Identify which cell holds the provided text, then report its [X, Y] central coordinate. 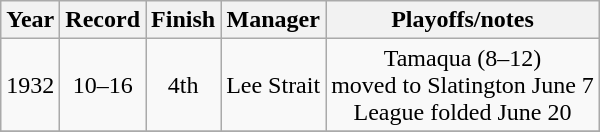
1932 [30, 85]
Lee Strait [274, 85]
Manager [274, 20]
10–16 [103, 85]
4th [184, 85]
Year [30, 20]
Tamaqua (8–12) moved to Slatington June 7League folded June 20 [463, 85]
Finish [184, 20]
Record [103, 20]
Playoffs/notes [463, 20]
